Provide the (X, Y) coordinate of the cell's center where the given text is located.  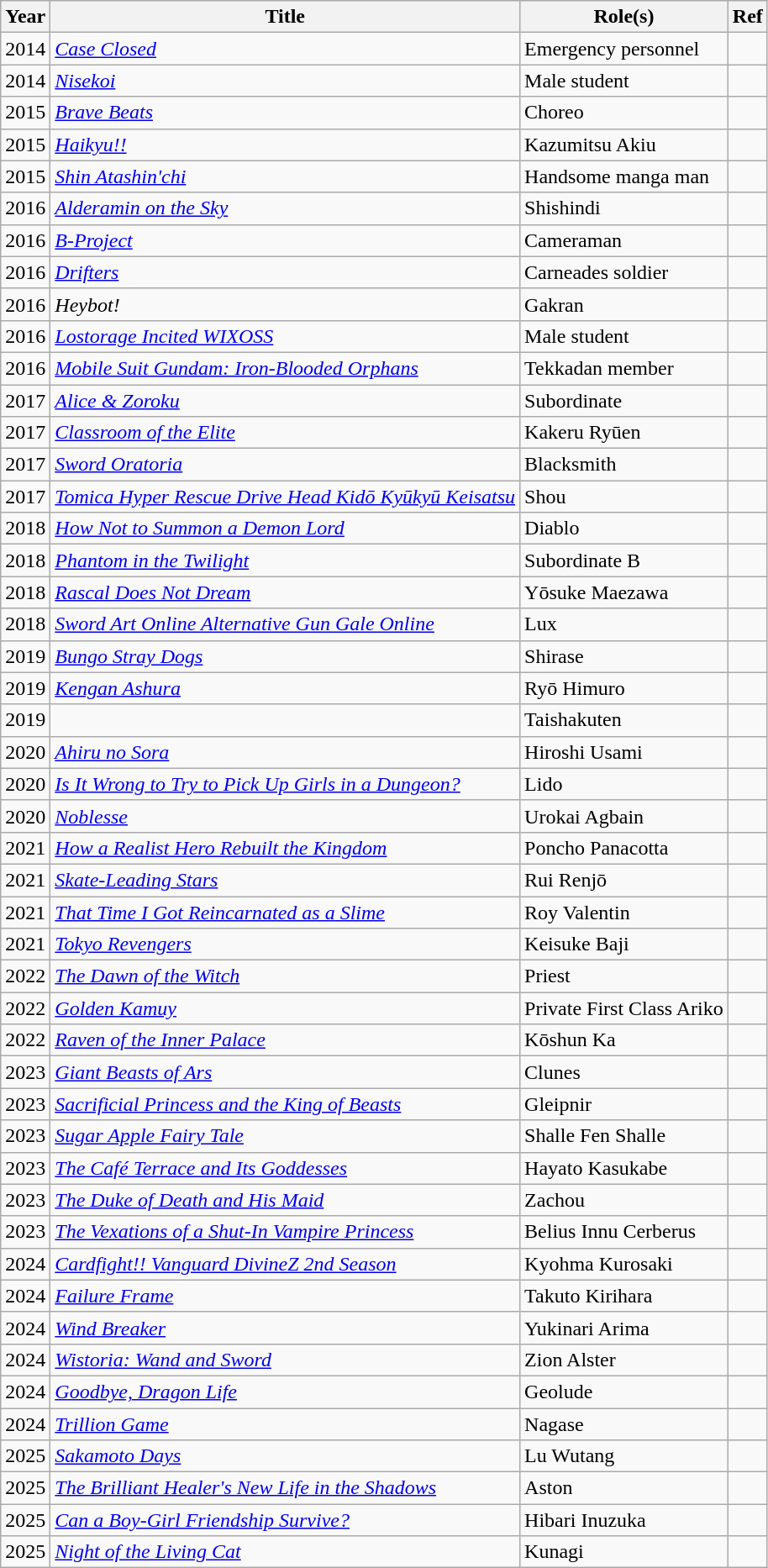
Lostorage Incited WIXOSS (286, 336)
The Vexations of a Shut-In Vampire Princess (286, 1232)
Belius Innu Cerberus (624, 1232)
Lido (624, 784)
Carneades soldier (624, 272)
Trillion Game (286, 1424)
Wistoria: Wand and Sword (286, 1360)
Phantom in the Twilight (286, 560)
Heybot! (286, 304)
Sword Oratoria (286, 465)
Tekkadan member (624, 368)
Kazumitsu Akiu (624, 145)
Failure Frame (286, 1296)
Takuto Kirihara (624, 1296)
That Time I Got Reincarnated as a Slime (286, 912)
Blacksmith (624, 465)
Alice & Zoroku (286, 401)
Night of the Living Cat (286, 1552)
Title (286, 17)
Handsome manga man (624, 176)
Hibari Inuzuka (624, 1520)
Year (25, 17)
Shirase (624, 656)
How Not to Summon a Demon Lord (286, 529)
Roy Valentin (624, 912)
Kyohma Kurosaki (624, 1264)
Giant Beasts of Ars (286, 1072)
Poncho Panacotta (624, 848)
Yōsuke Maezawa (624, 592)
Emergency personnel (624, 49)
Zion Alster (624, 1360)
Yukinari Arima (624, 1328)
Wind Breaker (286, 1328)
Cardfight!! Vanguard DivineZ 2nd Season (286, 1264)
Shishindi (624, 208)
Urokai Agbain (624, 816)
Ryō Himuro (624, 688)
Aston (624, 1488)
Clunes (624, 1072)
Can a Boy-Girl Friendship Survive? (286, 1520)
Drifters (286, 272)
Gleipnir (624, 1104)
Geolude (624, 1392)
The Café Terrace and Its Goddesses (286, 1168)
Choreo (624, 113)
Ahiru no Sora (286, 752)
Private First Class Ariko (624, 1008)
Tomica Hyper Rescue Drive Head Kidō Kyūkyū Keisatsu (286, 497)
The Dawn of the Witch (286, 976)
How a Realist Hero Rebuilt the Kingdom (286, 848)
Goodbye, Dragon Life (286, 1392)
Kakeru Ryūen (624, 433)
Shin Atashin'chi (286, 176)
Sacrificial Princess and the King of Beasts (286, 1104)
Ref (748, 17)
Rui Renjō (624, 880)
Nisekoi (286, 81)
The Brilliant Healer's New Life in the Shadows (286, 1488)
Lux (624, 624)
Shalle Fen Shalle (624, 1136)
Golden Kamuy (286, 1008)
Kengan Ashura (286, 688)
Cameraman (624, 240)
Tokyo Revengers (286, 944)
Hiroshi Usami (624, 752)
Skate-Leading Stars (286, 880)
Hayato Kasukabe (624, 1168)
Shou (624, 497)
The Duke of Death and His Maid (286, 1200)
Diablo (624, 529)
Noblesse (286, 816)
Sakamoto Days (286, 1456)
Kunagi (624, 1552)
Brave Beats (286, 113)
Rascal Does Not Dream (286, 592)
Sword Art Online Alternative Gun Gale Online (286, 624)
Alderamin on the Sky (286, 208)
Zachou (624, 1200)
Subordinate B (624, 560)
Role(s) (624, 17)
Taishakuten (624, 720)
Classroom of the Elite (286, 433)
Bungo Stray Dogs (286, 656)
Gakran (624, 304)
Nagase (624, 1424)
Keisuke Baji (624, 944)
B-Project (286, 240)
Raven of the Inner Palace (286, 1040)
Priest (624, 976)
Kōshun Ka (624, 1040)
Haikyu!! (286, 145)
Is It Wrong to Try to Pick Up Girls in a Dungeon? (286, 784)
Case Closed (286, 49)
Sugar Apple Fairy Tale (286, 1136)
Mobile Suit Gundam: Iron-Blooded Orphans (286, 368)
Subordinate (624, 401)
Lu Wutang (624, 1456)
